Find where the given text appears and provide that cell's center as [X, Y] coordinate. 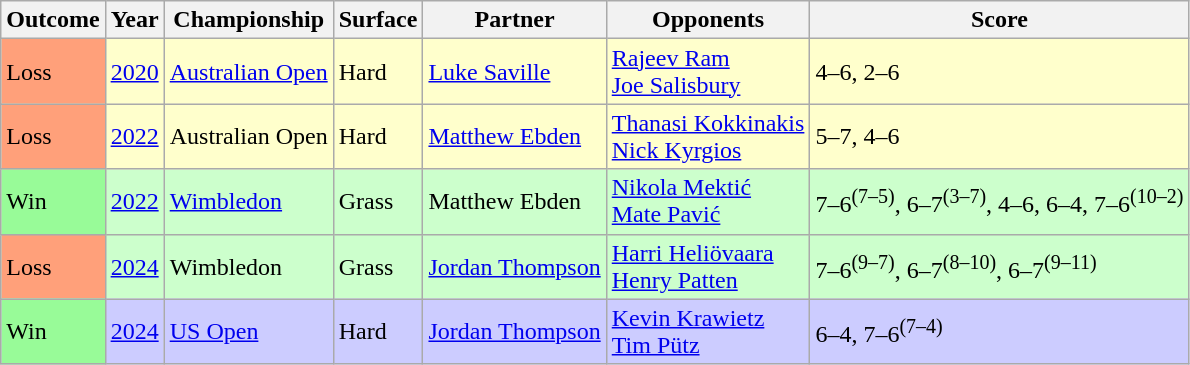
7–6(9–7), 6–7(8–10), 6–7(9–11) [1000, 266]
Outcome [53, 20]
Year [134, 20]
Surface [378, 20]
Championship [248, 20]
6–4, 7–6(7–4) [1000, 332]
2020 [134, 72]
5–7, 4–6 [1000, 136]
Score [1000, 20]
Rajeev Ram Joe Salisbury [708, 72]
4–6, 2–6 [1000, 72]
Opponents [708, 20]
7–6(7–5), 6–7(3–7), 4–6, 6–4, 7–6(10–2) [1000, 202]
Thanasi Kokkinakis Nick Kyrgios [708, 136]
Kevin Krawietz Tim Pütz [708, 332]
Nikola Mektić Mate Pavić [708, 202]
Luke Saville [514, 72]
US Open [248, 332]
Partner [514, 20]
Harri Heliövaara Henry Patten [708, 266]
